Provide the (x, y) coordinate of the cell's center where the given text is located.  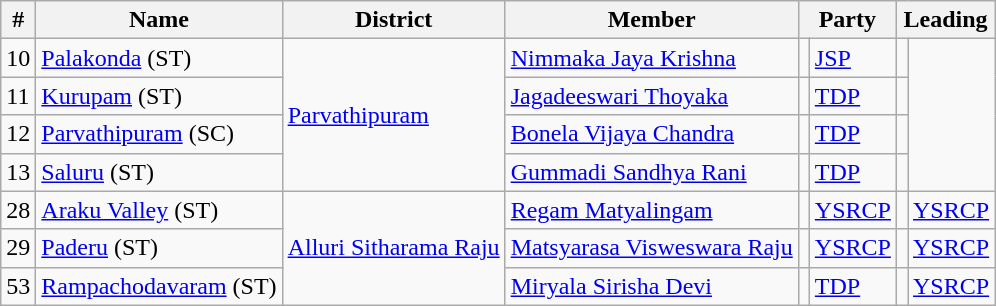
29 (18, 248)
Bonela Vijaya Chandra (652, 134)
Nimmaka Jaya Krishna (652, 58)
28 (18, 210)
Parvathipuram (SC) (159, 134)
Leading (945, 20)
Kurupam (ST) (159, 96)
Gummadi Sandhya Rani (652, 172)
JSP (852, 58)
Party (847, 20)
11 (18, 96)
Rampachodavaram (ST) (159, 286)
Jagadeeswari Thoyaka (652, 96)
Araku Valley (ST) (159, 210)
Alluri Sitharama Raju (394, 248)
53 (18, 286)
Palakonda (ST) (159, 58)
Paderu (ST) (159, 248)
Member (652, 20)
Regam Matyalingam (652, 210)
Name (159, 20)
13 (18, 172)
Saluru (ST) (159, 172)
District (394, 20)
10 (18, 58)
12 (18, 134)
Matsyarasa Visweswara Raju (652, 248)
Miryala Sirisha Devi (652, 286)
Parvathipuram (394, 115)
# (18, 20)
